Extract the [X, Y] coordinate from the center of the cell holding the provided text.  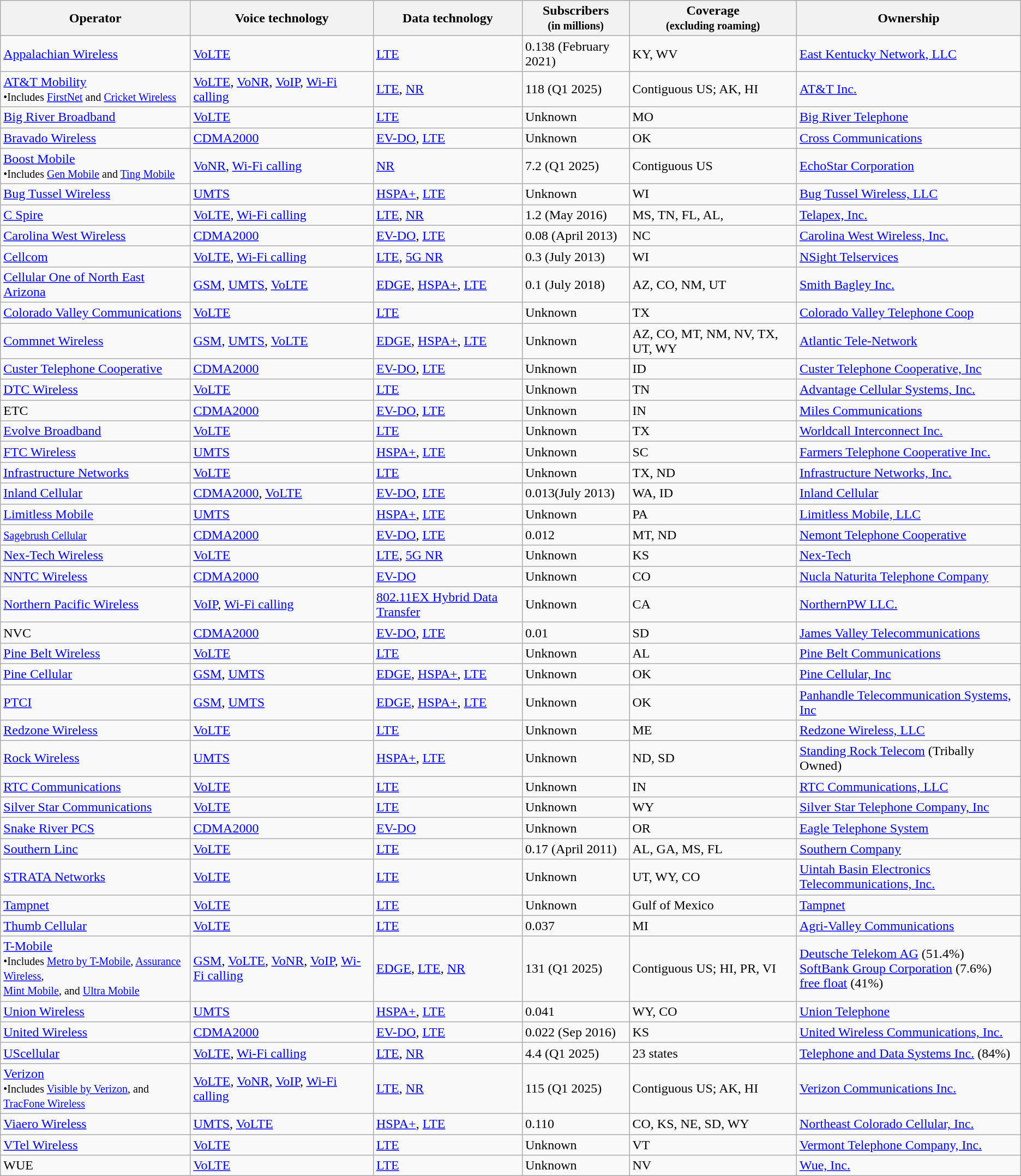
Contiguous US; HI, PR, VI [713, 968]
Atlantic Tele-Network [909, 340]
Silver Star Communications [95, 807]
0.110 [576, 1124]
23 states [713, 1053]
WY, CO [713, 1011]
Union Telephone [909, 1011]
AZ, CO, MT, NM, NV, TX, UT, WY [713, 340]
Custer Telephone Cooperative [95, 369]
0.17 (April 2011) [576, 849]
Coverage (excluding roaming) [713, 19]
1.2 (May 2016) [576, 215]
SC [713, 452]
Limitless Mobile, LLC [909, 514]
AT&T Inc. [909, 89]
EchoStar Corporation [909, 166]
PA [713, 514]
0.138 (February 2021) [576, 53]
Panhandle Telecommunication Systems, Inc [909, 702]
AL, GA, MS, FL [713, 849]
KY, WV [713, 53]
Operator [95, 19]
AL [713, 653]
Redzone Wireless, LLC [909, 731]
Bug Tussel Wireless [95, 194]
United Wireless [95, 1032]
Big River Telephone [909, 117]
Colorado Valley Telephone Coop [909, 312]
NSight Telservices [909, 256]
Verizon Communications Inc. [909, 1088]
TN [713, 390]
WY [713, 807]
SD [713, 632]
4.4 (Q1 2025) [576, 1053]
NVC [95, 632]
0.3 (July 2013) [576, 256]
MT, ND [713, 535]
Uintah Basin Electronics Telecommunications, Inc. [909, 877]
EDGE, LTE, NR [447, 968]
VoIP, Wi-Fi calling [282, 604]
United Wireless Communications, Inc. [909, 1032]
Pine Cellular, Inc [909, 674]
DTC Wireless [95, 390]
Cellcom [95, 256]
0.1 (July 2018) [576, 285]
Redzone Wireless [95, 731]
Voice technology [282, 19]
UMTS, VoLTE [282, 1124]
Pine Belt Wireless [95, 653]
Gulf of Mexico [713, 905]
NC [713, 236]
Agri-Valley Communications [909, 926]
0.013(July 2013) [576, 493]
CA [713, 604]
Northeast Colorado Cellular, Inc. [909, 1124]
Telapex, Inc. [909, 215]
Custer Telephone Cooperative, Inc [909, 369]
0.022 (Sep 2016) [576, 1032]
Carolina West Wireless [95, 236]
PTCI [95, 702]
Cross Communications [909, 138]
Standing Rock Telecom (Tribally Owned) [909, 759]
Deutsche Telekom AG (51.4%)SoftBank Group Corporation (7.6%)free float (41%) [909, 968]
7.2 (Q1 2025) [576, 166]
Silver Star Telephone Company, Inc [909, 807]
Nemont Telephone Cooperative [909, 535]
ND, SD [713, 759]
TX, ND [713, 473]
Pine Belt Communications [909, 653]
Telephone and Data Systems Inc. (84%) [909, 1053]
Thumb Cellular [95, 926]
CO, KS, NE, SD, WY [713, 1124]
Colorado Valley Communications [95, 312]
118 (Q1 2025) [576, 89]
Wue, Inc. [909, 1166]
Worldcall Interconnect Inc. [909, 431]
WUE [95, 1166]
Union Wireless [95, 1011]
Data technology [447, 19]
VoNR, Wi-Fi calling [282, 166]
Pine Cellular [95, 674]
0.012 [576, 535]
0.01 [576, 632]
802.11EX Hybrid Data Transfer [447, 604]
RTC Communications [95, 787]
Contiguous US [713, 166]
VT [713, 1144]
Infrastructure Networks, Inc. [909, 473]
East Kentucky Network, LLC [909, 53]
Ownership [909, 19]
ETC [95, 411]
Boost Mobile•Includes Gen Mobile and Ting Mobile [95, 166]
STRATA Networks [95, 877]
Vermont Telephone Company, Inc. [909, 1144]
UT, WY, CO [713, 877]
Bug Tussel Wireless, LLC [909, 194]
ID [713, 369]
Sagebrush Cellular [95, 535]
Advantage Cellular Systems, Inc. [909, 390]
Nex-Tech [909, 556]
NNTC Wireless [95, 576]
NV [713, 1166]
OR [713, 828]
CO [713, 576]
MI [713, 926]
AZ, CO, NM, UT [713, 285]
AT&T Mobility•Includes FirstNet and Cricket Wireless [95, 89]
Subscribers (in millions) [576, 19]
Infrastructure Networks [95, 473]
Smith Bagley Inc. [909, 285]
Rock Wireless [95, 759]
UScellular [95, 1053]
131 (Q1 2025) [576, 968]
WA, ID [713, 493]
Miles Communications [909, 411]
Northern Pacific Wireless [95, 604]
Southern Company [909, 849]
Evolve Broadband [95, 431]
T-Mobile•Includes Metro by T-Mobile, Assurance Wireless,Mint Mobile, and Ultra Mobile [95, 968]
Cellular One of North East Arizona [95, 285]
MS, TN, FL, AL, [713, 215]
NR [447, 166]
Big River Broadband [95, 117]
Verizon•Includes Visible by Verizon, and TracFone Wireless [95, 1088]
NorthernPW LLC. [909, 604]
Farmers Telephone Cooperative Inc. [909, 452]
Bravado Wireless [95, 138]
ME [713, 731]
MO [713, 117]
Viaero Wireless [95, 1124]
0.08 (April 2013) [576, 236]
0.037 [576, 926]
Carolina West Wireless, Inc. [909, 236]
Commnet Wireless [95, 340]
Eagle Telephone System [909, 828]
RTC Communications, LLC [909, 787]
Appalachian Wireless [95, 53]
115 (Q1 2025) [576, 1088]
C Spire [95, 215]
Nucla Naturita Telephone Company [909, 576]
Nex-Tech Wireless [95, 556]
Limitless Mobile [95, 514]
GSM, VoLTE, VoNR, VoIP, Wi-Fi calling [282, 968]
CDMA2000, VoLTE [282, 493]
Snake River PCS [95, 828]
FTC Wireless [95, 452]
VTel Wireless [95, 1144]
James Valley Telecommunications [909, 632]
Southern Linc [95, 849]
0.041 [576, 1011]
